For the text-containing cell, return its midpoint in [x, y] coordinate format. 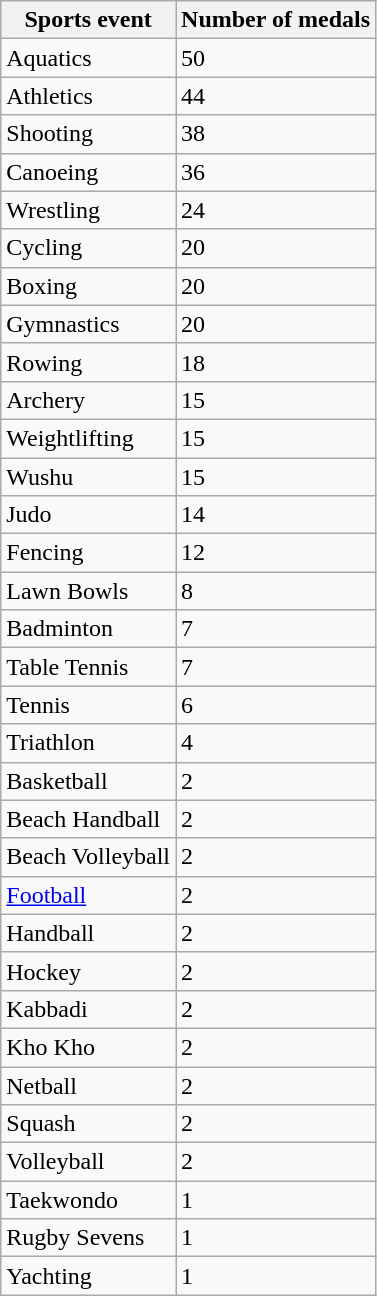
Football [88, 895]
14 [276, 515]
12 [276, 553]
50 [276, 58]
Yachting [88, 1276]
Squash [88, 1124]
Lawn Bowls [88, 591]
18 [276, 362]
24 [276, 210]
Hockey [88, 971]
Taekwondo [88, 1200]
8 [276, 591]
36 [276, 172]
Tennis [88, 705]
Netball [88, 1085]
Aquatics [88, 58]
Beach Handball [88, 819]
Weightlifting [88, 438]
Badminton [88, 629]
Volleyball [88, 1162]
Triathlon [88, 743]
Gymnastics [88, 324]
Kho Kho [88, 1047]
Handball [88, 933]
Boxing [88, 286]
Table Tennis [88, 667]
Wrestling [88, 210]
Wushu [88, 477]
Archery [88, 400]
Judo [88, 515]
Kabbadi [88, 1009]
38 [276, 134]
44 [276, 96]
Basketball [88, 781]
4 [276, 743]
Number of medals [276, 20]
Sports event [88, 20]
Beach Volleyball [88, 857]
Cycling [88, 248]
Rugby Sevens [88, 1238]
Rowing [88, 362]
6 [276, 705]
Fencing [88, 553]
Canoeing [88, 172]
Shooting [88, 134]
Athletics [88, 96]
